Return the (X, Y) coordinate for the center point of the cell that contains the specified text.  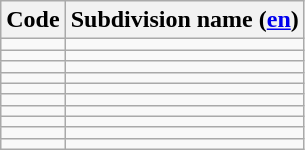
Subdivision name (en) (184, 20)
Code (33, 20)
